Pinpoint the cell where the given text exists, returning its (x, y) midpoint coordinate. 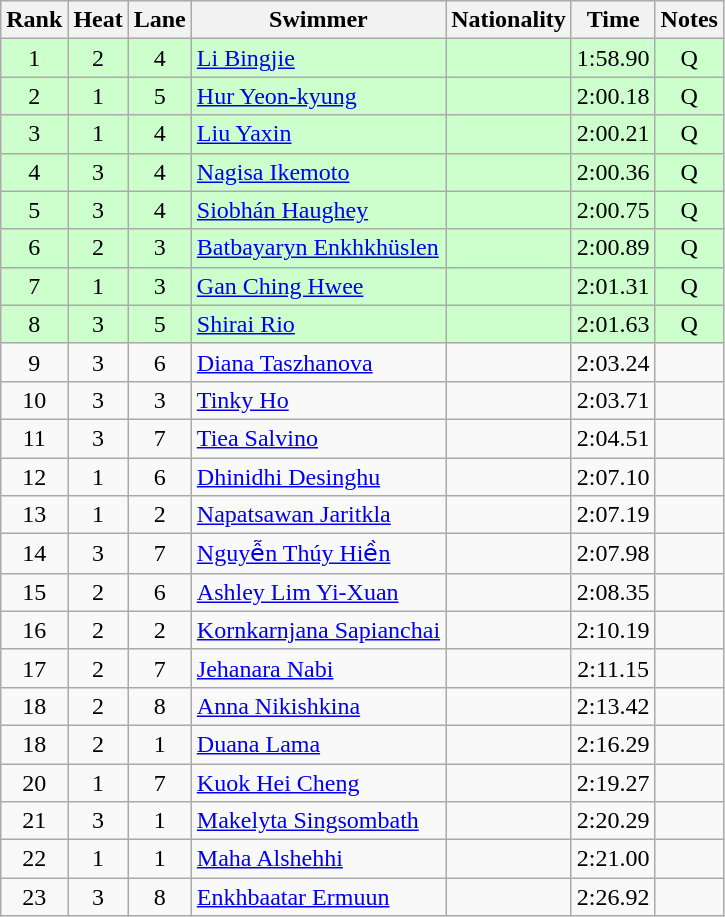
Anna Nikishkina (318, 706)
2:01.63 (613, 324)
Maha Alshehhi (318, 859)
14 (34, 554)
Li Bingjie (318, 58)
13 (34, 515)
9 (34, 362)
Tinky Ho (318, 400)
16 (34, 630)
Makelyta Singsombath (318, 821)
Hur Yeon-kyung (318, 96)
Nguyễn Thúy Hiền (318, 554)
Liu Yaxin (318, 134)
Kuok Hei Cheng (318, 783)
Notes (689, 20)
Lane (160, 20)
10 (34, 400)
2:07.19 (613, 515)
2:04.51 (613, 438)
17 (34, 668)
Kornkarnjana Sapianchai (318, 630)
1:58.90 (613, 58)
2:00.75 (613, 210)
2:21.00 (613, 859)
2:07.98 (613, 554)
23 (34, 897)
2:19.27 (613, 783)
20 (34, 783)
Time (613, 20)
2:00.18 (613, 96)
Enkhbaatar Ermuun (318, 897)
Nationality (509, 20)
Nagisa Ikemoto (318, 172)
Siobhán Haughey (318, 210)
Napatsawan Jaritkla (318, 515)
Tiea Salvino (318, 438)
Duana Lama (318, 744)
22 (34, 859)
Shirai Rio (318, 324)
2:01.31 (613, 286)
2:26.92 (613, 897)
2:20.29 (613, 821)
2:10.19 (613, 630)
2:00.89 (613, 248)
2:16.29 (613, 744)
21 (34, 821)
Jehanara Nabi (318, 668)
Diana Taszhanova (318, 362)
11 (34, 438)
2:11.15 (613, 668)
2:08.35 (613, 592)
Rank (34, 20)
Heat (98, 20)
2:07.10 (613, 477)
2:00.36 (613, 172)
Ashley Lim Yi-Xuan (318, 592)
2:03.24 (613, 362)
Batbayaryn Enkhkhüslen (318, 248)
2:00.21 (613, 134)
Swimmer (318, 20)
Gan Ching Hwee (318, 286)
15 (34, 592)
Dhinidhi Desinghu (318, 477)
2:13.42 (613, 706)
12 (34, 477)
2:03.71 (613, 400)
